Search for the cell housing the specified text and yield its (X, Y) center coordinate. 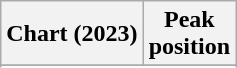
Peakposition (189, 34)
Chart (2023) (72, 34)
